Identify which cell holds the provided text, then report its [x, y] central coordinate. 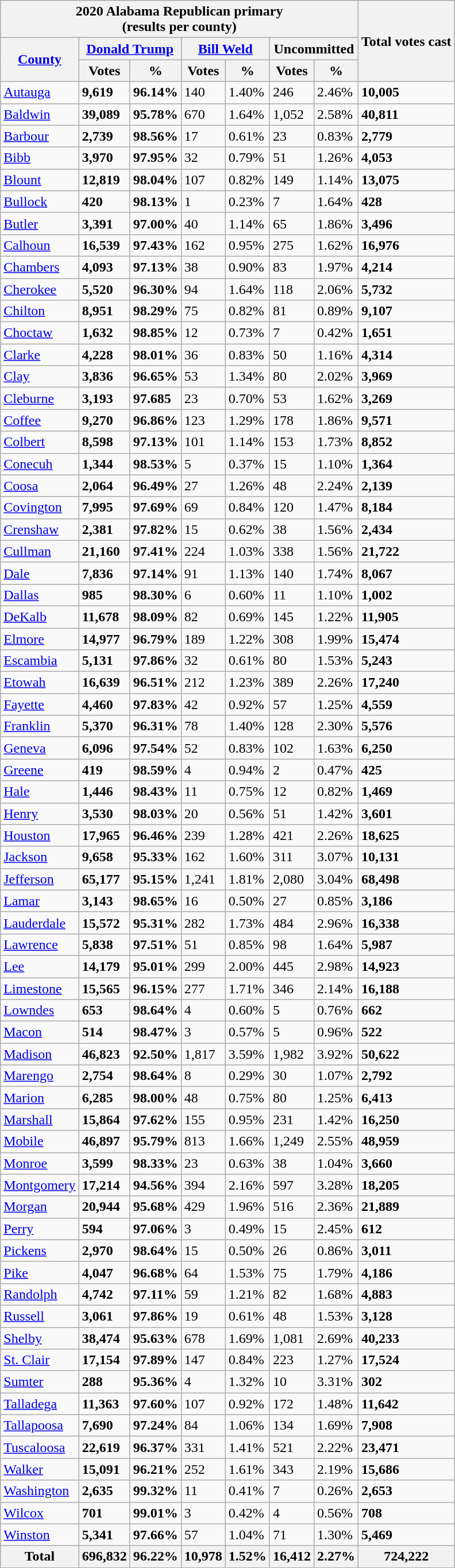
Jackson [40, 857]
8,184 [407, 508]
484 [292, 923]
9,571 [407, 420]
0.37% [247, 464]
0.76% [336, 1011]
50,622 [407, 1054]
1,081 [292, 1338]
7,995 [105, 508]
96.21% [155, 1469]
1.48% [336, 1404]
98.29% [155, 311]
9,658 [105, 857]
Marion [40, 1098]
123 [203, 420]
0.94% [247, 770]
594 [105, 1229]
Etowah [40, 683]
94 [203, 289]
Lee [40, 966]
6,250 [407, 748]
26 [292, 1250]
52 [203, 748]
71 [292, 1535]
6 [203, 595]
Clarke [40, 355]
16 [203, 901]
1.63% [336, 748]
Bibb [40, 158]
0.29% [247, 1076]
96.65% [155, 377]
5,987 [407, 944]
98.01% [155, 355]
16,250 [407, 1120]
98.85% [155, 333]
4,883 [407, 1294]
30 [292, 1076]
701 [105, 1513]
7,690 [105, 1426]
1.41% [247, 1447]
98.33% [155, 1163]
1.27% [336, 1360]
2 [292, 770]
813 [203, 1141]
2.16% [247, 1185]
39,089 [105, 114]
Crenshaw [40, 529]
14,977 [105, 639]
2.24% [336, 486]
95.15% [155, 879]
95.31% [155, 923]
59 [203, 1294]
2.58% [336, 114]
2.27% [336, 1557]
40 [203, 223]
420 [105, 202]
3.04% [336, 879]
Total votes cast [407, 41]
97.51% [155, 944]
394 [203, 1185]
0.73% [247, 333]
2.96% [336, 923]
96.22% [155, 1557]
17,214 [105, 1185]
Blount [40, 180]
5,370 [105, 726]
4,460 [105, 704]
98.03% [155, 814]
4,559 [407, 704]
99.01% [155, 1513]
40,811 [407, 114]
95.63% [155, 1338]
Morgan [40, 1207]
3,969 [407, 377]
2,139 [407, 486]
Walker [40, 1469]
18,625 [407, 835]
15,091 [105, 1469]
2,434 [407, 529]
8 [203, 1076]
708 [407, 1513]
97.89% [155, 1360]
3,193 [105, 398]
1.30% [336, 1535]
0.47% [336, 770]
428 [407, 202]
5,131 [105, 661]
985 [105, 595]
3,660 [407, 1163]
97.11% [155, 1294]
21,160 [105, 551]
16,188 [407, 988]
Mobile [40, 1141]
15,474 [407, 639]
Fayette [40, 704]
95.78% [155, 114]
9,619 [105, 92]
Cleburne [40, 398]
2,080 [292, 879]
98.56% [155, 136]
5,576 [407, 726]
2,779 [407, 136]
83 [292, 267]
2,792 [407, 1076]
3,496 [407, 223]
4,047 [105, 1272]
0.62% [247, 529]
1.29% [247, 420]
Chilton [40, 311]
Choctaw [40, 333]
425 [407, 770]
445 [292, 966]
10,005 [407, 92]
23,471 [407, 1447]
3,011 [407, 1250]
2.46% [336, 92]
1.61% [247, 1469]
18,205 [407, 1185]
21,722 [407, 551]
4,053 [407, 158]
96.86% [155, 420]
95.68% [155, 1207]
Lawrence [40, 944]
0.49% [247, 1229]
20 [203, 814]
299 [203, 966]
3.59% [247, 1054]
95.01% [155, 966]
Total [40, 1557]
98.13% [155, 202]
282 [203, 923]
2.30% [336, 726]
120 [292, 508]
St. Clair [40, 1360]
84 [203, 1426]
1,982 [292, 1054]
Calhoun [40, 245]
1.81% [247, 879]
Coosa [40, 486]
48,959 [407, 1141]
4,742 [105, 1294]
149 [292, 180]
9,107 [407, 311]
81 [292, 311]
11,905 [407, 617]
5,732 [407, 289]
7,836 [105, 573]
15,686 [407, 1469]
Coffee [40, 420]
118 [292, 289]
0.89% [336, 311]
98.30% [155, 595]
Hale [40, 792]
96.37% [155, 1447]
Jefferson [40, 879]
Talladega [40, 1404]
4,214 [407, 267]
0.96% [336, 1032]
389 [292, 683]
Donald Trump [130, 49]
Geneva [40, 748]
46,823 [105, 1054]
Conecuh [40, 464]
17,154 [105, 1360]
2.06% [336, 289]
97.54% [155, 748]
Shelby [40, 1338]
11,363 [105, 1404]
246 [292, 92]
97.66% [155, 1535]
15,864 [105, 1120]
0.79% [247, 158]
8,598 [105, 442]
Bill Weld [225, 49]
172 [292, 1404]
1.16% [336, 355]
3,530 [105, 814]
128 [292, 726]
1.13% [247, 573]
16,338 [407, 923]
0.90% [247, 267]
8,067 [407, 573]
Madison [40, 1054]
10,978 [203, 1557]
Limestone [40, 988]
11,678 [105, 617]
65 [292, 223]
1.52% [247, 1557]
97.60% [155, 1404]
724,222 [407, 1557]
3.92% [336, 1054]
6,285 [105, 1098]
Wilcox [40, 1513]
Dallas [40, 595]
Lamar [40, 901]
6,096 [105, 748]
17 [203, 136]
178 [292, 420]
2,064 [105, 486]
1,344 [105, 464]
2.55% [336, 1141]
5,838 [105, 944]
311 [292, 857]
338 [292, 551]
Baldwin [40, 114]
419 [105, 770]
Washington [40, 1491]
1.21% [247, 1294]
252 [203, 1469]
1,651 [407, 333]
516 [292, 1207]
96.46% [155, 835]
91 [203, 573]
2.00% [247, 966]
1.34% [247, 377]
36 [203, 355]
2.14% [336, 988]
5,469 [407, 1535]
38,474 [105, 1338]
97.685 [155, 398]
4,314 [407, 355]
5,243 [407, 661]
17,524 [407, 1360]
514 [105, 1032]
429 [203, 1207]
22,619 [105, 1447]
97.69% [155, 508]
Dale [40, 573]
96.15% [155, 988]
331 [203, 1447]
97.43% [155, 245]
20,944 [105, 1207]
1.60% [247, 857]
3.31% [336, 1382]
3,599 [105, 1163]
16,976 [407, 245]
343 [292, 1469]
145 [292, 617]
95.33% [155, 857]
Houston [40, 835]
Clay [40, 377]
9,270 [105, 420]
1.79% [336, 1272]
308 [292, 639]
98.53% [155, 464]
2,653 [407, 1491]
0.86% [336, 1250]
1.03% [247, 551]
346 [292, 988]
522 [407, 1032]
1.99% [336, 639]
96.79% [155, 639]
97.00% [155, 223]
64 [203, 1272]
Marengo [40, 1076]
Greene [40, 770]
302 [407, 1382]
1,002 [407, 595]
2,970 [105, 1250]
7,908 [407, 1426]
96.51% [155, 683]
3,601 [407, 814]
1,241 [203, 879]
46,897 [105, 1141]
8,852 [407, 442]
Macon [40, 1032]
6,413 [407, 1098]
21,889 [407, 1207]
Franklin [40, 726]
Cherokee [40, 289]
17,965 [105, 835]
2,635 [105, 1491]
153 [292, 442]
1.23% [247, 683]
5,341 [105, 1535]
96.30% [155, 289]
17,240 [407, 683]
3,186 [407, 901]
Pike [40, 1272]
231 [292, 1120]
98.43% [155, 792]
670 [203, 114]
0.23% [247, 202]
94.56% [155, 1185]
0.57% [247, 1032]
15,572 [105, 923]
275 [292, 245]
Cullman [40, 551]
1,052 [292, 114]
2.36% [336, 1207]
1.96% [247, 1207]
Montgomery [40, 1185]
102 [292, 748]
239 [203, 835]
3.07% [336, 857]
98.47% [155, 1032]
10 [292, 1382]
95.79% [155, 1141]
10,131 [407, 857]
97.83% [155, 704]
97.95% [155, 158]
223 [292, 1360]
68,498 [407, 879]
147 [203, 1360]
97.62% [155, 1120]
Randolph [40, 1294]
Winston [40, 1535]
69 [203, 508]
3,128 [407, 1316]
97.82% [155, 529]
98.65% [155, 901]
Lauderdale [40, 923]
3,143 [105, 901]
0.63% [247, 1163]
16,639 [105, 683]
Escambia [40, 661]
14,923 [407, 966]
1,446 [105, 792]
Chambers [40, 267]
4,228 [105, 355]
662 [407, 1011]
98.09% [155, 617]
1 [203, 202]
98.59% [155, 770]
521 [292, 1447]
0.70% [247, 398]
678 [203, 1338]
99.32% [155, 1491]
1.06% [247, 1426]
3,269 [407, 398]
16,539 [105, 245]
1,817 [203, 1054]
653 [105, 1011]
Henry [40, 814]
Colbert [40, 442]
224 [203, 551]
4,186 [407, 1272]
2020 Alabama Republican primary(results per county) [179, 20]
40,233 [407, 1338]
2.19% [336, 1469]
97.14% [155, 573]
0.41% [247, 1491]
4,093 [105, 267]
3.28% [336, 1185]
212 [203, 683]
0.69% [247, 617]
421 [292, 835]
696,832 [105, 1557]
1.68% [336, 1294]
2.69% [336, 1338]
98.00% [155, 1098]
50 [292, 355]
1.32% [247, 1382]
Sumter [40, 1382]
1.97% [336, 267]
Elmore [40, 639]
Russell [40, 1316]
3,061 [105, 1316]
1,632 [105, 333]
96.31% [155, 726]
78 [203, 726]
Perry [40, 1229]
96.49% [155, 486]
0.26% [336, 1491]
134 [292, 1426]
1,249 [292, 1141]
1.71% [247, 988]
96.68% [155, 1272]
96.14% [155, 92]
97.06% [155, 1229]
189 [203, 639]
277 [203, 988]
14,179 [105, 966]
12,819 [105, 180]
98.04% [155, 180]
2.02% [336, 377]
DeKalb [40, 617]
2,381 [105, 529]
Bullock [40, 202]
1.47% [336, 508]
2,739 [105, 136]
County [40, 60]
42 [203, 704]
92.50% [155, 1054]
16,412 [292, 1557]
11,642 [407, 1404]
1.07% [336, 1076]
Covington [40, 508]
2,754 [105, 1076]
597 [292, 1185]
Uncommitted [314, 49]
5,520 [105, 289]
2.98% [336, 966]
65,177 [105, 879]
97.41% [155, 551]
Tuscaloosa [40, 1447]
612 [407, 1229]
15,565 [105, 988]
Autauga [40, 92]
288 [105, 1382]
Lowndes [40, 1011]
Tallapoosa [40, 1426]
1,469 [407, 792]
95.36% [155, 1382]
Butler [40, 223]
3,836 [105, 377]
97.24% [155, 1426]
3,391 [105, 223]
1.74% [336, 573]
8,951 [105, 311]
13,075 [407, 180]
19 [203, 1316]
2.22% [336, 1447]
Monroe [40, 1163]
101 [203, 442]
Marshall [40, 1120]
Pickens [40, 1250]
2.45% [336, 1229]
1.28% [247, 835]
1.66% [247, 1141]
3,970 [105, 158]
1,364 [407, 464]
98 [292, 944]
Barbour [40, 136]
155 [203, 1120]
